Find where the given text appears and provide that cell's center as (X, Y) coordinate. 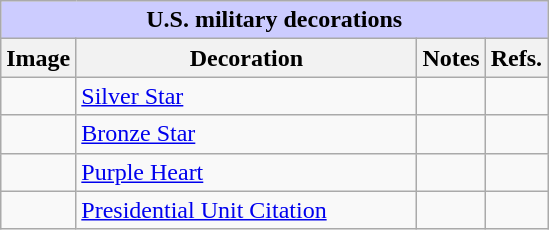
Purple Heart (246, 172)
Silver Star (246, 96)
Bronze Star (246, 134)
Decoration (246, 58)
Notes (451, 58)
Presidential Unit Citation (246, 210)
U.S. military decorations (274, 20)
Refs. (516, 58)
Image (38, 58)
